Search for the cell housing the specified text and yield its [x, y] center coordinate. 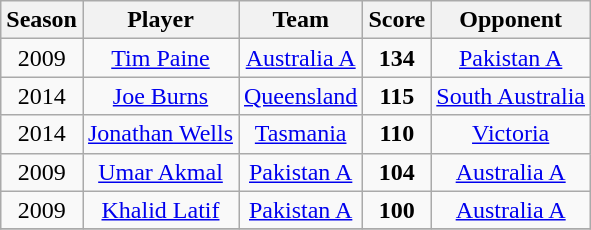
Umar Akmal [160, 172]
Queensland [300, 96]
Victoria [511, 134]
Score [397, 20]
104 [397, 172]
Tasmania [300, 134]
South Australia [511, 96]
Opponent [511, 20]
134 [397, 58]
115 [397, 96]
Team [300, 20]
110 [397, 134]
100 [397, 210]
Khalid Latif [160, 210]
Player [160, 20]
Jonathan Wells [160, 134]
Joe Burns [160, 96]
Season [42, 20]
Tim Paine [160, 58]
